For the text-containing cell, return its midpoint in (X, Y) coordinate format. 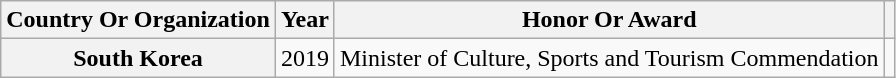
2019 (304, 58)
Honor Or Award (609, 20)
South Korea (138, 58)
Minister of Culture, Sports and Tourism Commendation (609, 58)
Year (304, 20)
Country Or Organization (138, 20)
